Output the [x, y] coordinate of the center of the cell containing the given text.  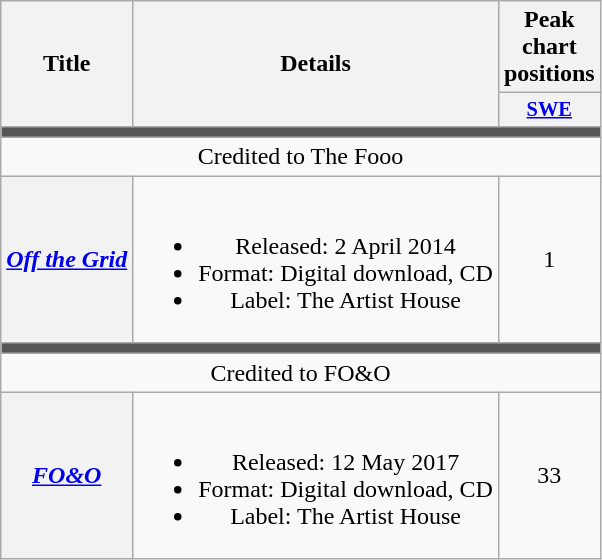
Credited to The Fooo [300, 157]
1 [549, 260]
SWE [549, 110]
Peak chart positions [549, 47]
Off the Grid [67, 260]
Credited to FO&O [300, 373]
33 [549, 476]
Released: 12 May 2017Format: Digital download, CDLabel: The Artist House [316, 476]
Released: 2 April 2014Format: Digital download, CDLabel: The Artist House [316, 260]
FO&O [67, 476]
Details [316, 64]
Title [67, 64]
